Locate the cell with the specified text and output its [X, Y] center coordinate. 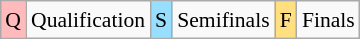
S [161, 20]
Qualification [88, 20]
Q [13, 20]
Semifinals [223, 20]
Finals [328, 20]
F [286, 20]
